From the cell containing the given text, extract its center point as [x, y] coordinate. 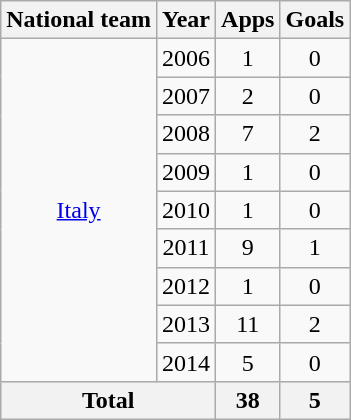
Total [108, 400]
2014 [186, 362]
Goals [315, 20]
Year [186, 20]
2010 [186, 210]
11 [248, 324]
2009 [186, 172]
9 [248, 248]
Apps [248, 20]
2011 [186, 248]
2006 [186, 58]
2013 [186, 324]
Italy [79, 210]
38 [248, 400]
2008 [186, 134]
7 [248, 134]
2012 [186, 286]
2007 [186, 96]
National team [79, 20]
